Provide the [X, Y] coordinate of the cell's center where the given text is located.  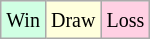
Draw [72, 20]
Loss [126, 20]
Win [24, 20]
